Search for the cell housing the specified text and yield its [X, Y] center coordinate. 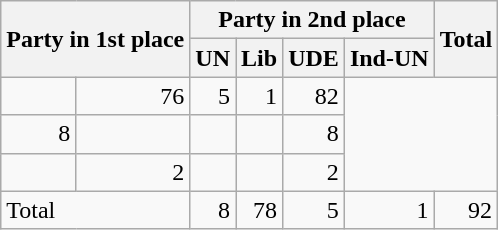
Party in 1st place [96, 39]
76 [133, 96]
92 [466, 210]
Ind-UN [389, 58]
UN [213, 58]
82 [314, 96]
Lib [260, 58]
Party in 2nd place [312, 20]
78 [260, 210]
UDE [314, 58]
